Identify which cell holds the provided text, then report its (X, Y) central coordinate. 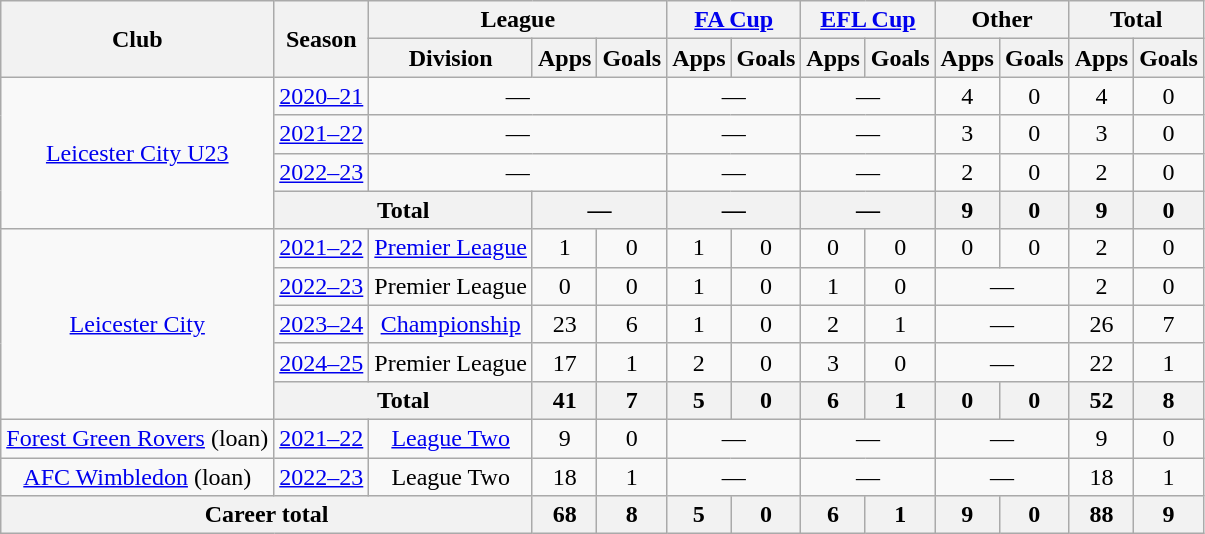
Career total (267, 515)
EFL Cup (868, 20)
FA Cup (734, 20)
26 (1101, 324)
Championship (451, 324)
Division (451, 58)
Season (322, 39)
Other (1002, 20)
17 (564, 362)
23 (564, 324)
2023–24 (322, 324)
Leicester City (138, 324)
League (518, 20)
2024–25 (322, 362)
2020–21 (322, 96)
Forest Green Rovers (loan) (138, 438)
Club (138, 39)
68 (564, 515)
Leicester City U23 (138, 153)
88 (1101, 515)
52 (1101, 400)
22 (1101, 362)
AFC Wimbledon (loan) (138, 477)
41 (564, 400)
